Scan for the cell matching the given text and deliver its (x, y) coordinate at center. 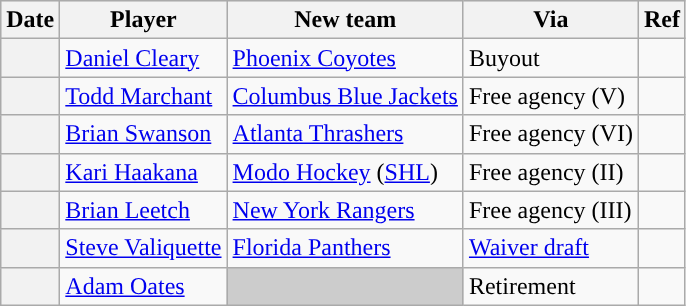
Modo Hockey (SHL) (345, 172)
Brian Swanson (144, 134)
Free agency (V) (550, 96)
Steve Valiquette (144, 248)
Phoenix Coyotes (345, 58)
Date (30, 20)
Columbus Blue Jackets (345, 96)
Buyout (550, 58)
Daniel Cleary (144, 58)
Free agency (II) (550, 172)
Kari Haakana (144, 172)
Via (550, 20)
Atlanta Thrashers (345, 134)
New team (345, 20)
New York Rangers (345, 210)
Player (144, 20)
Adam Oates (144, 286)
Todd Marchant (144, 96)
Waiver draft (550, 248)
Retirement (550, 286)
Free agency (VI) (550, 134)
Ref (662, 20)
Florida Panthers (345, 248)
Free agency (III) (550, 210)
Brian Leetch (144, 210)
